Identify which cell holds the provided text, then report its [x, y] central coordinate. 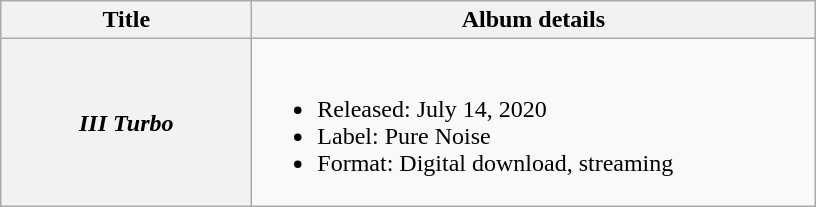
Title [126, 20]
Album details [534, 20]
III Turbo [126, 122]
Released: July 14, 2020Label: Pure NoiseFormat: Digital download, streaming [534, 122]
